Return the [x, y] coordinate for the center point of the cell that contains the specified text.  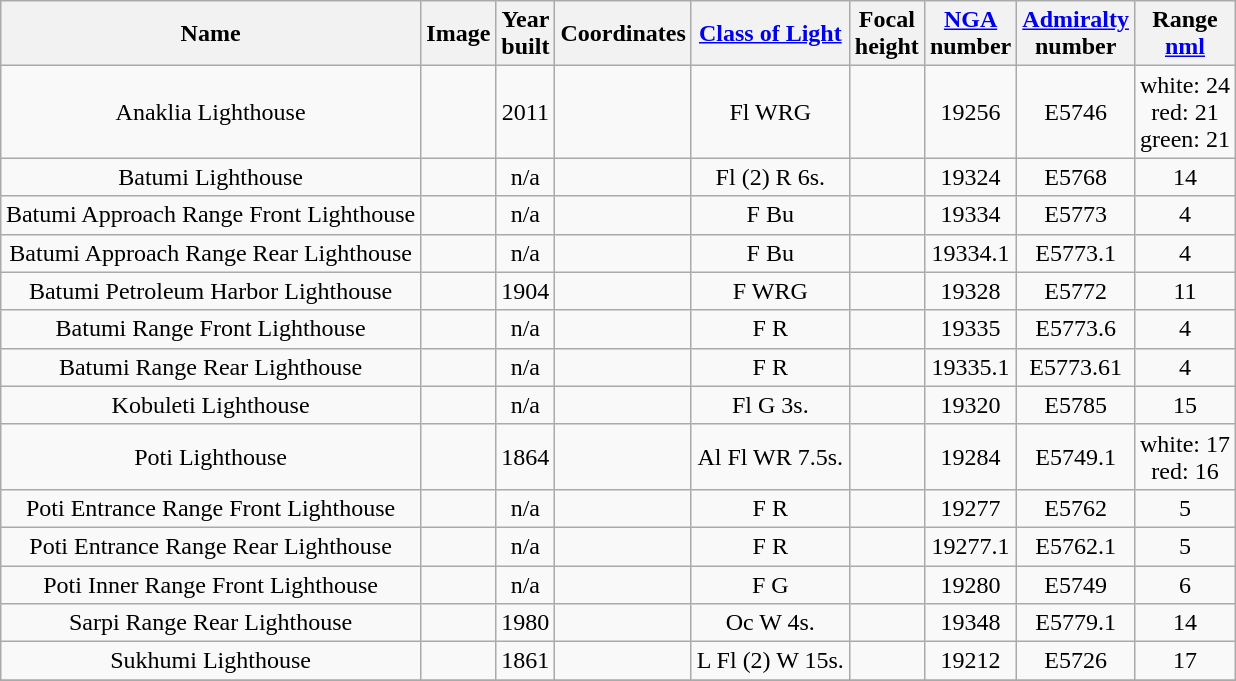
L Fl (2) W 15s. [770, 661]
19335 [970, 329]
Batumi Range Front Lighthouse [210, 329]
1864 [526, 456]
Anaklia Lighthouse [210, 112]
Poti Entrance Range Front Lighthouse [210, 508]
15 [1184, 405]
Oc W 4s. [770, 623]
E5726 [1076, 661]
1861 [526, 661]
19277 [970, 508]
E5785 [1076, 405]
Batumi Range Rear Lighthouse [210, 367]
19348 [970, 623]
19328 [970, 291]
Class of Light [770, 34]
Focalheight [886, 34]
E5773.6 [1076, 329]
Sukhumi Lighthouse [210, 661]
white: 24red: 21green: 21 [1184, 112]
Kobuleti Lighthouse [210, 405]
E5749 [1076, 585]
19334 [970, 215]
Fl (2) R 6s. [770, 177]
Sarpi Range Rear Lighthouse [210, 623]
1904 [526, 291]
Poti Inner Range Front Lighthouse [210, 585]
19320 [970, 405]
6 [1184, 585]
19256 [970, 112]
11 [1184, 291]
19212 [970, 661]
E5762 [1076, 508]
19280 [970, 585]
Batumi Approach Range Front Lighthouse [210, 215]
2011 [526, 112]
white: 17red: 16 [1184, 456]
Fl WRG [770, 112]
E5773.1 [1076, 253]
Poti Lighthouse [210, 456]
Al Fl WR 7.5s. [770, 456]
F WRG [770, 291]
F G [770, 585]
19284 [970, 456]
E5762.1 [1076, 546]
NGAnumber [970, 34]
Admiraltynumber [1076, 34]
Batumi Lighthouse [210, 177]
1980 [526, 623]
E5773 [1076, 215]
19277.1 [970, 546]
19335.1 [970, 367]
Batumi Petroleum Harbor Lighthouse [210, 291]
E5746 [1076, 112]
Fl G 3s. [770, 405]
19324 [970, 177]
Yearbuilt [526, 34]
Rangenml [1184, 34]
Coordinates [623, 34]
Image [458, 34]
E5779.1 [1076, 623]
E5773.61 [1076, 367]
Batumi Approach Range Rear Lighthouse [210, 253]
19334.1 [970, 253]
E5768 [1076, 177]
Name [210, 34]
17 [1184, 661]
E5749.1 [1076, 456]
Poti Entrance Range Rear Lighthouse [210, 546]
E5772 [1076, 291]
